From the cell containing the given text, extract its center point as [X, Y] coordinate. 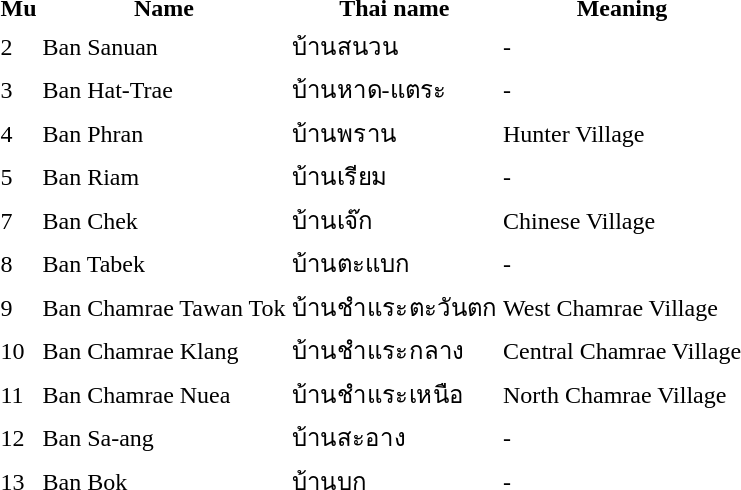
Ban Sanuan [164, 46]
Ban Chamrae Nuea [164, 394]
บ้านสะอาง [394, 438]
Ban Chamrae Tawan Tok [164, 307]
บ้านชำแระกลาง [394, 350]
Ban Phran [164, 133]
Ban Sa-ang [164, 438]
บ้านชำแระตะวันตก [394, 307]
Ban Tabek [164, 264]
บ้านพราน [394, 133]
บ้านตะแบก [394, 264]
Ban Hat-Trae [164, 90]
บ้านสนวน [394, 46]
บ้านหาด-แตระ [394, 90]
Ban Chamrae Klang [164, 350]
Ban Chek [164, 220]
Ban Riam [164, 176]
บ้านเจ๊ก [394, 220]
บ้านเรียม [394, 176]
บ้านชำแระเหนือ [394, 394]
